From the cell containing the given text, extract its center point as [X, Y] coordinate. 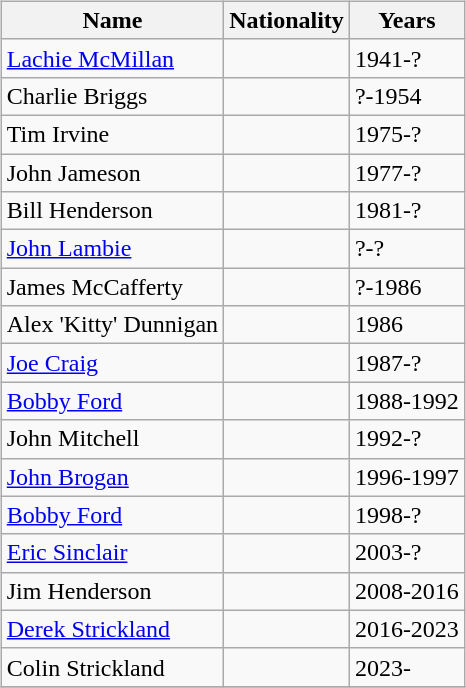
2016-2023 [406, 629]
2008-2016 [406, 591]
Lachie McMillan [112, 58]
Colin Strickland [112, 667]
Charlie Briggs [112, 96]
1988-1992 [406, 401]
?-1986 [406, 287]
?-1954 [406, 96]
1975-? [406, 134]
1941-? [406, 58]
John Jameson [112, 173]
Years [406, 20]
Derek Strickland [112, 629]
Alex 'Kitty' Dunnigan [112, 325]
John Brogan [112, 477]
?-? [406, 249]
Joe Craig [112, 363]
2003-? [406, 553]
Tim Irvine [112, 134]
Nationality [287, 20]
Jim Henderson [112, 591]
1992-? [406, 439]
Eric Sinclair [112, 553]
1998-? [406, 515]
1987-? [406, 363]
2023- [406, 667]
John Mitchell [112, 439]
1986 [406, 325]
James McCafferty [112, 287]
1977-? [406, 173]
1996-1997 [406, 477]
1981-? [406, 211]
John Lambie [112, 249]
Name [112, 20]
Bill Henderson [112, 211]
